Return [X, Y] of the center of cell containing provided text 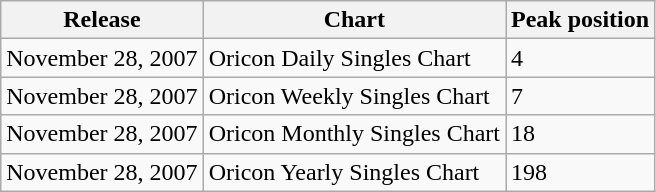
Oricon Weekly Singles Chart [354, 96]
4 [580, 58]
Release [102, 20]
Oricon Yearly Singles Chart [354, 172]
7 [580, 96]
Oricon Monthly Singles Chart [354, 134]
Oricon Daily Singles Chart [354, 58]
Peak position [580, 20]
198 [580, 172]
Chart [354, 20]
18 [580, 134]
